Return (x, y) of the center of cell containing provided text 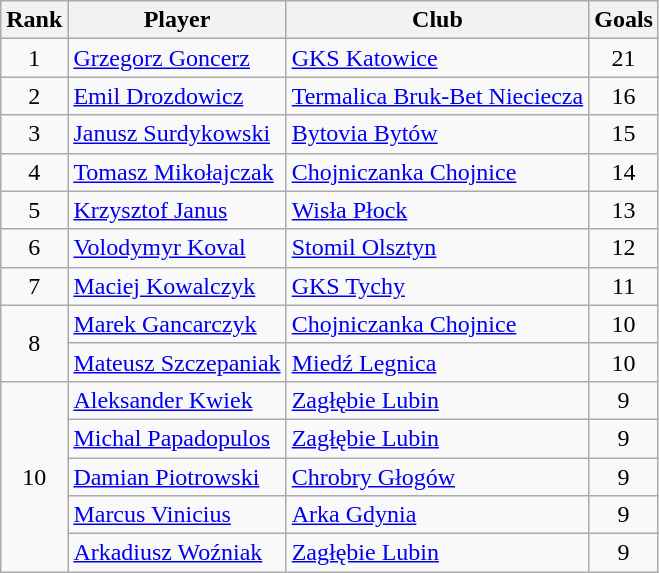
Michal Papadopulos (177, 438)
Tomasz Mikołajczak (177, 172)
7 (34, 286)
Arkadiusz Woźniak (177, 553)
Arka Gdynia (438, 515)
12 (624, 248)
Termalica Bruk-Bet Nieciecza (438, 96)
Janusz Surdykowski (177, 134)
21 (624, 58)
Club (438, 20)
16 (624, 96)
Mateusz Szczepaniak (177, 362)
Chrobry Głogów (438, 477)
3 (34, 134)
Aleksander Kwiek (177, 400)
2 (34, 96)
Stomil Olsztyn (438, 248)
GKS Tychy (438, 286)
Miedź Legnica (438, 362)
Krzysztof Janus (177, 210)
Maciej Kowalczyk (177, 286)
13 (624, 210)
Marek Gancarczyk (177, 324)
Bytovia Bytów (438, 134)
11 (624, 286)
Volodymyr Koval (177, 248)
14 (624, 172)
Rank (34, 20)
1 (34, 58)
Wisła Płock (438, 210)
Emil Drozdowicz (177, 96)
Player (177, 20)
5 (34, 210)
4 (34, 172)
15 (624, 134)
GKS Katowice (438, 58)
Goals (624, 20)
6 (34, 248)
Damian Piotrowski (177, 477)
Marcus Vinicius (177, 515)
8 (34, 343)
Grzegorz Goncerz (177, 58)
